Capture the cell that displays the provided text and extract its (X, Y) central coordinate. 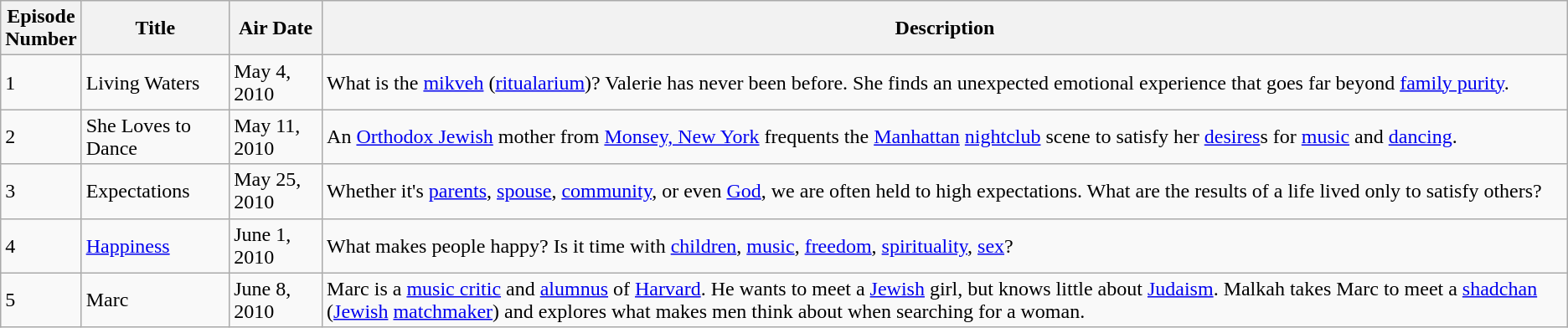
She Loves to Dance (155, 137)
Happiness (155, 246)
Description (945, 28)
2 (41, 137)
1 (41, 82)
Living Waters (155, 82)
5 (41, 300)
3 (41, 191)
June 8, 2010 (276, 300)
Air Date (276, 28)
May 11, 2010 (276, 137)
EpisodeNumber (41, 28)
Marc (155, 300)
What makes people happy? Is it time with children, music, freedom, spirituality, sex? (945, 246)
May 25, 2010 (276, 191)
June 1, 2010 (276, 246)
What is the mikveh (ritualarium)? Valerie has never been before. She finds an unexpected emotional experience that goes far beyond family purity. (945, 82)
Title (155, 28)
May 4, 2010 (276, 82)
An Orthodox Jewish mother from Monsey, New York frequents the Manhattan nightclub scene to satisfy her desiress for music and dancing. (945, 137)
4 (41, 246)
Expectations (155, 191)
